Locate the cell with the specified text and output its [x, y] center coordinate. 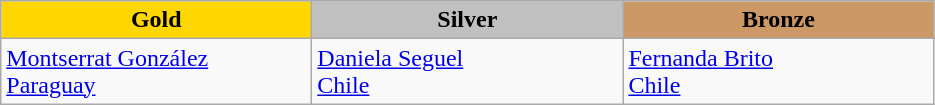
Bronze [778, 20]
Gold [156, 20]
Fernanda Brito Chile [778, 72]
Silver [468, 20]
Daniela Seguel Chile [468, 72]
Montserrat González Paraguay [156, 72]
